Determine the (X, Y) coordinate at the center of the cell enclosing the given text.  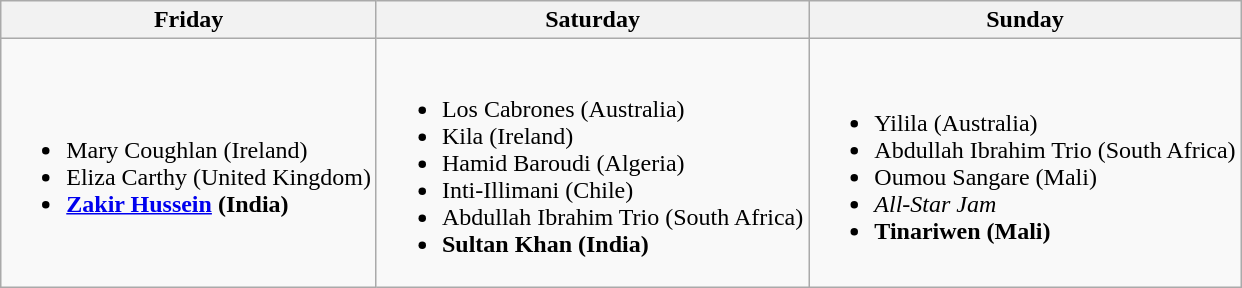
Mary Coughlan (Ireland)Eliza Carthy (United Kingdom)Zakir Hussein (India) (189, 163)
Saturday (592, 20)
Sunday (1025, 20)
Yilila (Australia)Abdullah Ibrahim Trio (South Africa)Oumou Sangare (Mali)All-Star JamTinariwen (Mali) (1025, 163)
Friday (189, 20)
Los Cabrones (Australia)Kila (Ireland)Hamid Baroudi (Algeria)Inti-Illimani (Chile)Abdullah Ibrahim Trio (South Africa)Sultan Khan (India) (592, 163)
